Locate the cell with the specified text and output its (X, Y) center coordinate. 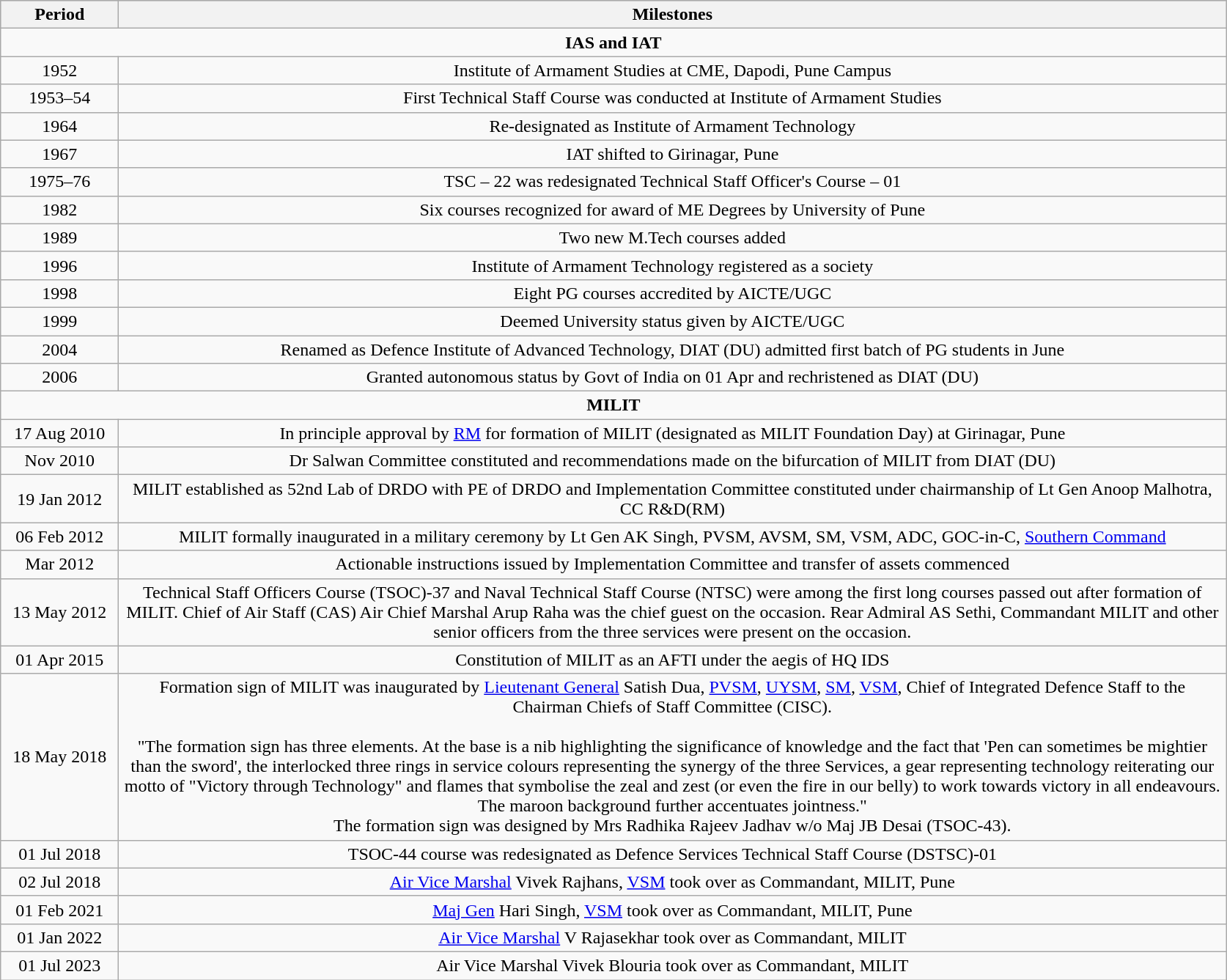
01 Jul 2018 (60, 854)
Milestones (673, 15)
Deemed University status given by AICTE/UGC (673, 321)
01 Feb 2021 (60, 910)
Maj Gen Hari Singh, VSM took over as Commandant, MILIT, Pune (673, 910)
2006 (60, 377)
MILIT formally inaugurated in a military ceremony by Lt Gen AK Singh, PVSM, AVSM, SM, VSM, ADC, GOC-in-C, Southern Command (673, 537)
Actionable instructions issued by Implementation Committee and transfer of assets commenced (673, 564)
1952 (60, 70)
Dr Salwan Committee constituted and recommendations made on the bifurcation of MILIT from DIAT (DU) (673, 461)
Period (60, 15)
1953–54 (60, 98)
IAT shifted to Girinagar, Pune (673, 154)
Constitution of MILIT as an AFTI under the aegis of HQ IDS (673, 660)
01 Jan 2022 (60, 937)
17 Aug 2010 (60, 433)
1967 (60, 154)
Granted autonomous status by Govt of India on 01 Apr and rechristened as DIAT (DU) (673, 377)
02 Jul 2018 (60, 882)
01 Apr 2015 (60, 660)
Re-designated as Institute of Armament Technology (673, 126)
First Technical Staff Course was conducted at Institute of Armament Studies (673, 98)
Air Vice Marshal Vivek Blouria took over as Commandant, MILIT (673, 965)
Six courses recognized for award of ME Degrees by University of Pune (673, 210)
Institute of Armament Studies at CME, Dapodi, Pune Campus (673, 70)
06 Feb 2012 (60, 537)
1975–76 (60, 182)
MILIT (613, 405)
Institute of Armament Technology registered as a society (673, 265)
1999 (60, 321)
TSC – 22 was redesignated Technical Staff Officer's Course – 01 (673, 182)
2004 (60, 350)
TSOC-44 course was redesignated as Defence Services Technical Staff Course (DSTSC)-01 (673, 854)
19 Jan 2012 (60, 498)
1982 (60, 210)
13 May 2012 (60, 612)
1964 (60, 126)
Air Vice Marshal V Rajasekhar took over as Commandant, MILIT (673, 937)
Nov 2010 (60, 461)
Mar 2012 (60, 564)
Eight PG courses accredited by AICTE/UGC (673, 293)
01 Jul 2023 (60, 965)
In principle approval by RM for formation of MILIT (designated as MILIT Foundation Day) at Girinagar, Pune (673, 433)
1989 (60, 237)
IAS and IAT (613, 43)
1998 (60, 293)
18 May 2018 (60, 756)
1996 (60, 265)
Air Vice Marshal Vivek Rajhans, VSM took over as Commandant, MILIT, Pune (673, 882)
Two new M.Tech courses added (673, 237)
Renamed as Defence Institute of Advanced Technology, DIAT (DU) admitted first batch of PG students in June (673, 350)
